Locate the cell with the specified text and output its [x, y] center coordinate. 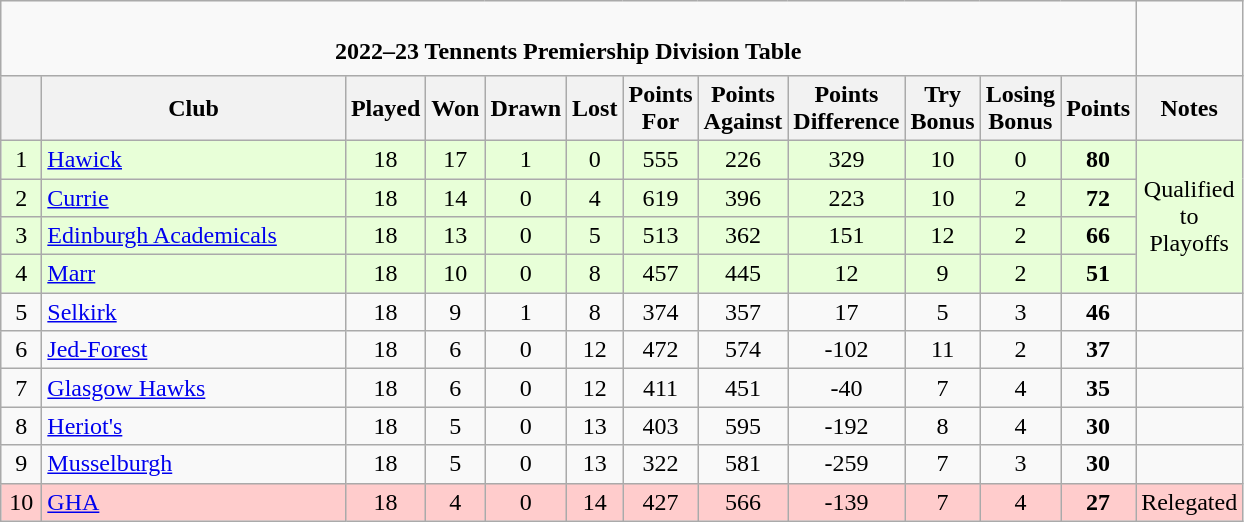
-40 [846, 388]
-259 [846, 464]
445 [743, 274]
Played [385, 108]
35 [1098, 388]
Hawick [194, 159]
46 [1098, 312]
Edinburgh Academicals [194, 236]
581 [743, 464]
427 [660, 502]
357 [743, 312]
374 [660, 312]
51 [1098, 274]
Marr [194, 274]
151 [846, 236]
223 [846, 197]
Glasgow Hawks [194, 388]
Currie [194, 197]
Jed-Forest [194, 350]
37 [1098, 350]
226 [743, 159]
GHA [194, 502]
Selkirk [194, 312]
Heriot's [194, 426]
555 [660, 159]
566 [743, 502]
Musselburgh [194, 464]
403 [660, 426]
513 [660, 236]
-102 [846, 350]
Lost [595, 108]
595 [743, 426]
362 [743, 236]
Qualified to Playoffs [1190, 216]
411 [660, 388]
Points [1098, 108]
Points Against [743, 108]
72 [1098, 197]
-139 [846, 502]
Relegated [1190, 502]
Try Bonus [942, 108]
396 [743, 197]
Drawn [526, 108]
80 [1098, 159]
472 [660, 350]
-192 [846, 426]
322 [660, 464]
Club [194, 108]
Points For [660, 108]
619 [660, 197]
11 [942, 350]
Losing Bonus [1020, 108]
27 [1098, 502]
574 [743, 350]
66 [1098, 236]
Notes [1190, 108]
451 [743, 388]
329 [846, 159]
Points Difference [846, 108]
Won [456, 108]
457 [660, 274]
